Search for the cell housing the specified text and yield its [X, Y] center coordinate. 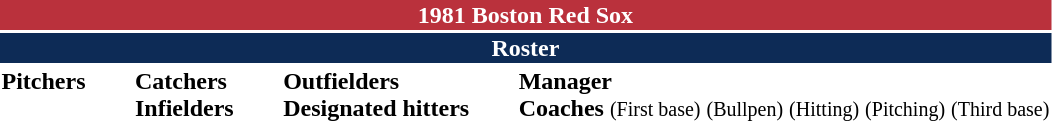
Roster [526, 48]
1981 Boston Red Sox [526, 15]
